Capture the cell that displays the provided text and extract its [x, y] central coordinate. 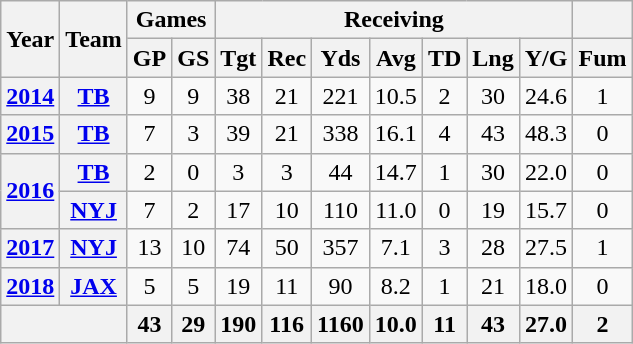
29 [194, 324]
TD [444, 58]
Yds [341, 58]
10.5 [396, 96]
2015 [30, 134]
16.1 [396, 134]
17 [238, 210]
190 [238, 324]
Receiving [394, 20]
JAX [94, 286]
27.0 [546, 324]
2016 [30, 191]
27.5 [546, 248]
22.0 [546, 172]
116 [287, 324]
50 [287, 248]
2017 [30, 248]
Year [30, 39]
39 [238, 134]
15.7 [546, 210]
14.7 [396, 172]
GS [194, 58]
10.0 [396, 324]
2018 [30, 286]
11.0 [396, 210]
Games [170, 20]
Fum [602, 58]
4 [444, 134]
110 [341, 210]
28 [493, 248]
18.0 [546, 286]
GP [149, 58]
74 [238, 248]
Avg [396, 58]
338 [341, 134]
90 [341, 286]
13 [149, 248]
221 [341, 96]
8.2 [396, 286]
Y/G [546, 58]
Tgt [238, 58]
44 [341, 172]
38 [238, 96]
2014 [30, 96]
24.6 [546, 96]
48.3 [546, 134]
357 [341, 248]
Rec [287, 58]
7.1 [396, 248]
Team [94, 39]
Lng [493, 58]
1160 [341, 324]
